Detect which cell encompasses the target text, then output its (x, y) center coordinate. 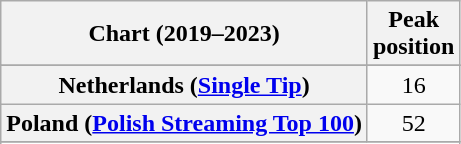
Chart (2019–2023) (184, 34)
16 (413, 85)
Netherlands (Single Tip) (184, 85)
52 (413, 123)
Poland (Polish Streaming Top 100) (184, 123)
Peakposition (413, 34)
